Search for the cell housing the specified text and yield its [x, y] center coordinate. 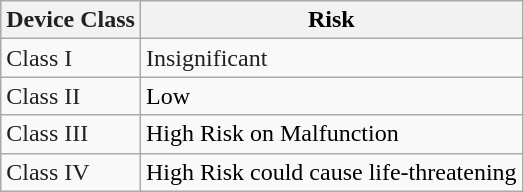
Risk [331, 20]
Class III [71, 134]
Class II [71, 96]
Class IV [71, 172]
Class I [71, 58]
High Risk could cause life-threatening [331, 172]
High Risk on Malfunction [331, 134]
Insignificant [331, 58]
Device Class [71, 20]
Low [331, 96]
